Scan for the cell matching the given text and deliver its [x, y] coordinate at center. 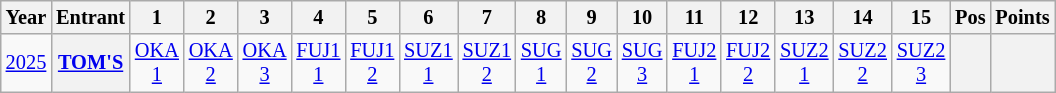
13 [804, 17]
OKA2 [211, 63]
1 [157, 17]
FUJ12 [372, 63]
SUZ22 [862, 63]
SUZ23 [921, 63]
5 [372, 17]
FUJ22 [748, 63]
SUG2 [591, 63]
4 [318, 17]
14 [862, 17]
2 [211, 17]
2025 [26, 63]
12 [748, 17]
8 [541, 17]
OKA3 [265, 63]
Points [1022, 17]
10 [642, 17]
SUG1 [541, 63]
9 [591, 17]
TOM'S [90, 63]
SUZ21 [804, 63]
6 [428, 17]
SUG3 [642, 63]
7 [487, 17]
SUZ11 [428, 63]
OKA1 [157, 63]
Year [26, 17]
3 [265, 17]
SUZ12 [487, 63]
11 [694, 17]
15 [921, 17]
Entrant [90, 17]
Pos [970, 17]
FUJ11 [318, 63]
FUJ21 [694, 63]
